From the cell containing the given text, extract its center point as [x, y] coordinate. 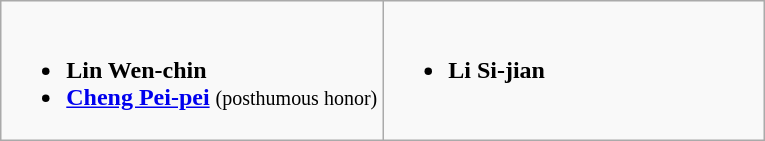
Lin Wen-chinCheng Pei-pei (posthumous honor) [192, 71]
Li Si-jian [574, 71]
